Capture the cell that displays the provided text and extract its [x, y] central coordinate. 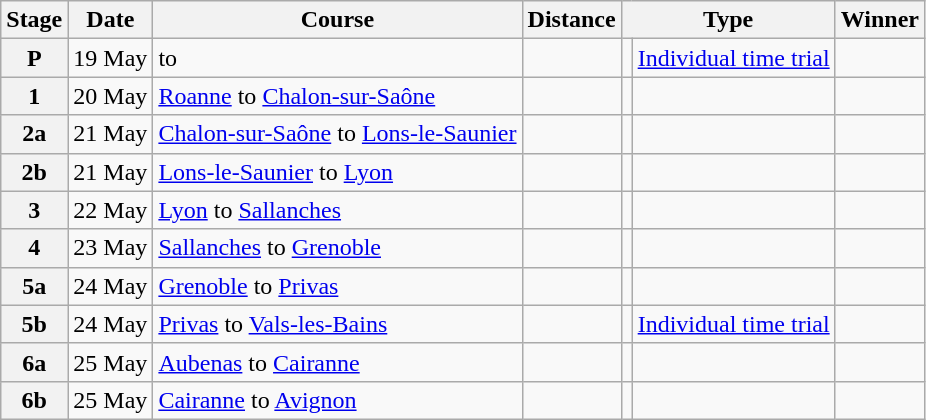
22 May [110, 210]
Winner [880, 20]
Sallanches to Grenoble [338, 248]
2b [34, 172]
Lons-le-Saunier to Lyon [338, 172]
Chalon-sur-Saône to Lons-le-Saunier [338, 134]
4 [34, 248]
Date [110, 20]
6b [34, 400]
19 May [110, 58]
Type [728, 20]
23 May [110, 248]
1 [34, 96]
Privas to Vals-les-Bains [338, 324]
Course [338, 20]
3 [34, 210]
Grenoble to Privas [338, 286]
Lyon to Sallanches [338, 210]
5b [34, 324]
Distance [572, 20]
2a [34, 134]
P [34, 58]
Stage [34, 20]
Roanne to Chalon-sur-Saône [338, 96]
20 May [110, 96]
Cairanne to Avignon [338, 400]
5a [34, 286]
6a [34, 362]
to [338, 58]
Aubenas to Cairanne [338, 362]
